Scan for the cell matching the given text and deliver its [X, Y] coordinate at center. 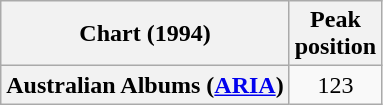
Peakposition [335, 34]
Australian Albums (ARIA) [145, 85]
Chart (1994) [145, 34]
123 [335, 85]
